Return (X, Y) of the center of cell containing provided text 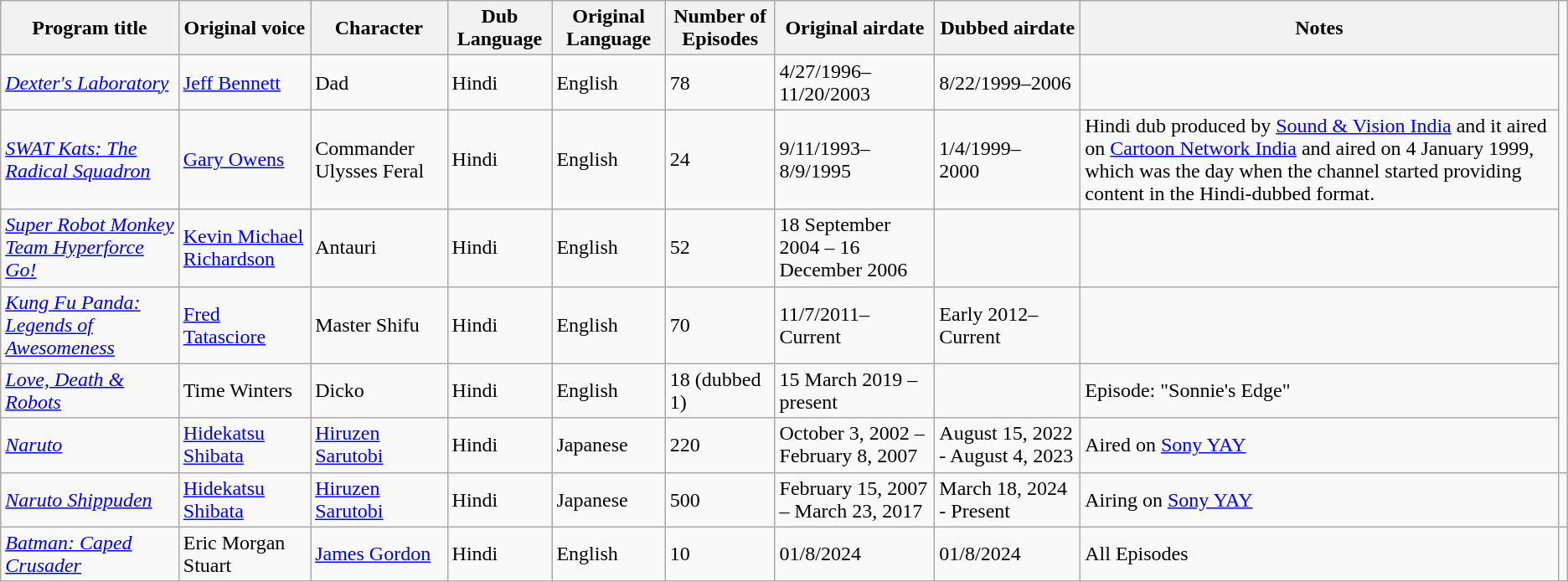
Kung Fu Panda: Legends of Awesomeness (90, 325)
Dexter's Laboratory (90, 82)
1/4/1999–2000 (1008, 159)
Jeff Bennett (245, 82)
Love, Death & Robots (90, 390)
Original airdate (854, 28)
Dub Language (499, 28)
February 15, 2007 – March 23, 2017 (854, 499)
70 (720, 325)
Airing on Sony YAY (1319, 499)
Naruto Shippuden (90, 499)
Dicko (379, 390)
4/27/1996–11/20/2003 (854, 82)
Notes (1319, 28)
Gary Owens (245, 159)
Antauri (379, 248)
Eric Morgan Stuart (245, 554)
Batman: Caped Crusader (90, 554)
18 (dubbed 1) (720, 390)
Number of Episodes (720, 28)
Original voice (245, 28)
15 March 2019 – present (854, 390)
Aired on Sony YAY (1319, 446)
9/11/1993–8/9/1995 (854, 159)
Character (379, 28)
Fred Tatasciore (245, 325)
Program title (90, 28)
Time Winters (245, 390)
78 (720, 82)
Kevin Michael Richardson (245, 248)
18 September 2004 – 16 December 2006 (854, 248)
8/22/1999–2006 (1008, 82)
500 (720, 499)
Master Shifu (379, 325)
August 15, 2022 - August 4, 2023 (1008, 446)
Early 2012–Current (1008, 325)
220 (720, 446)
Episode: "Sonnie's Edge" (1319, 390)
52 (720, 248)
10 (720, 554)
SWAT Kats: The Radical Squadron (90, 159)
24 (720, 159)
Original Language (608, 28)
James Gordon (379, 554)
Dubbed airdate (1008, 28)
11/7/2011–Current (854, 325)
October 3, 2002 – February 8, 2007 (854, 446)
Super Robot Monkey Team Hyperforce Go! (90, 248)
Commander Ulysses Feral (379, 159)
Naruto (90, 446)
Dad (379, 82)
All Episodes (1319, 554)
March 18, 2024 - Present (1008, 499)
